Determine the [x, y] coordinate at the center of the cell enclosing the given text.  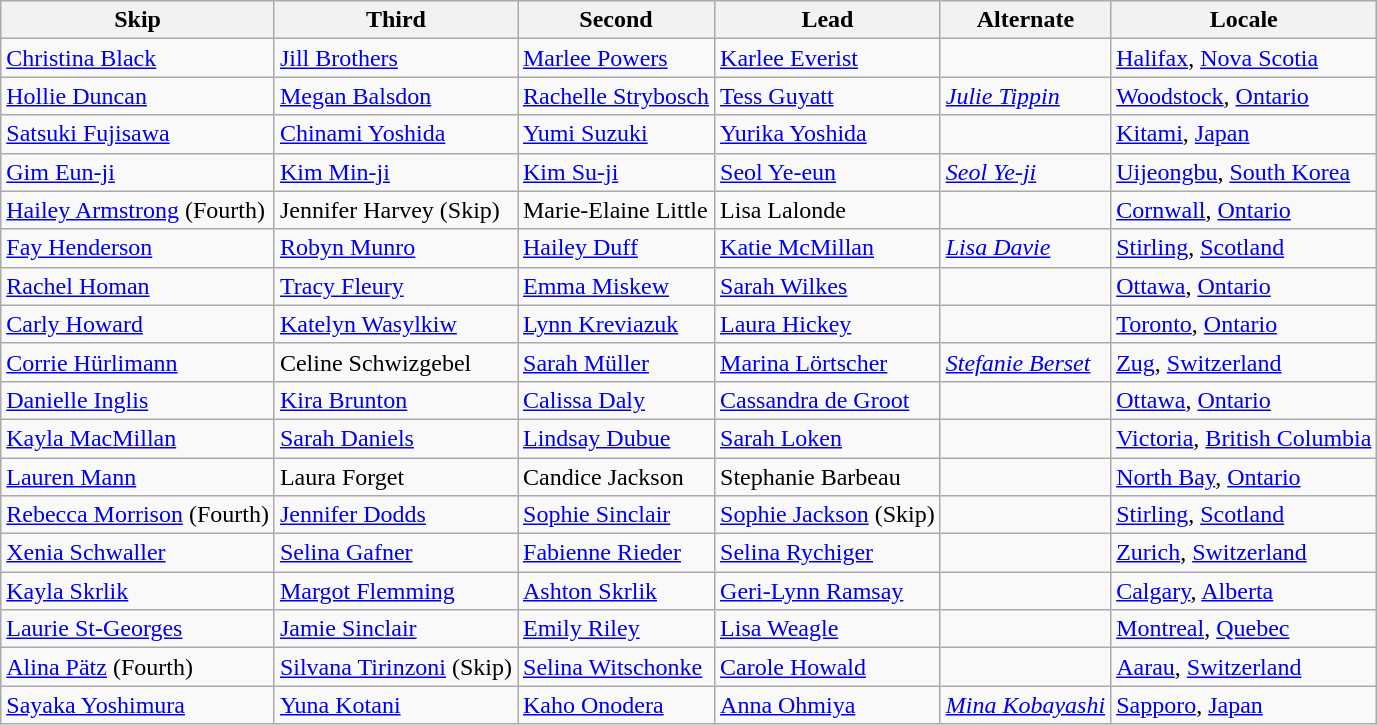
Sarah Loken [828, 438]
Seol Ye-eun [828, 172]
Zug, Switzerland [1244, 362]
Laura Forget [396, 477]
Seol Ye-ji [1025, 172]
Rachel Homan [138, 286]
Hailey Armstrong (Fourth) [138, 210]
Tess Guyatt [828, 96]
Sayaka Yoshimura [138, 705]
Julie Tippin [1025, 96]
Jennifer Harvey (Skip) [396, 210]
Aarau, Switzerland [1244, 667]
Skip [138, 20]
Fay Henderson [138, 248]
Lisa Weagle [828, 629]
Satsuki Fujisawa [138, 134]
Sophie Jackson (Skip) [828, 515]
Calgary, Alberta [1244, 591]
Xenia Schwaller [138, 553]
Sarah Daniels [396, 438]
Lead [828, 20]
Yuna Kotani [396, 705]
Silvana Tirinzoni (Skip) [396, 667]
Gim Eun-ji [138, 172]
Selina Gafner [396, 553]
Alternate [1025, 20]
Kaho Onodera [616, 705]
Megan Balsdon [396, 96]
Stephanie Barbeau [828, 477]
Katie McMillan [828, 248]
Anna Ohmiya [828, 705]
Cornwall, Ontario [1244, 210]
Celine Schwizgebel [396, 362]
Zurich, Switzerland [1244, 553]
Alina Pätz (Fourth) [138, 667]
Second [616, 20]
Jennifer Dodds [396, 515]
Emily Riley [616, 629]
Halifax, Nova Scotia [1244, 58]
Katelyn Wasylkiw [396, 324]
Fabienne Rieder [616, 553]
Selina Witschonke [616, 667]
Candice Jackson [616, 477]
Rebecca Morrison (Fourth) [138, 515]
Jill Brothers [396, 58]
Carly Howard [138, 324]
Danielle Inglis [138, 400]
Lindsay Dubue [616, 438]
Karlee Everist [828, 58]
Chinami Yoshida [396, 134]
Sarah Wilkes [828, 286]
Geri-Lynn Ramsay [828, 591]
Sophie Sinclair [616, 515]
Toronto, Ontario [1244, 324]
Corrie Hürlimann [138, 362]
Kim Su-ji [616, 172]
Emma Miskew [616, 286]
Jamie Sinclair [396, 629]
Victoria, British Columbia [1244, 438]
Christina Black [138, 58]
Lisa Lalonde [828, 210]
Locale [1244, 20]
North Bay, Ontario [1244, 477]
Margot Flemming [396, 591]
Hailey Duff [616, 248]
Kayla MacMillan [138, 438]
Laura Hickey [828, 324]
Lisa Davie [1025, 248]
Montreal, Quebec [1244, 629]
Selina Rychiger [828, 553]
Kim Min-ji [396, 172]
Marina Lörtscher [828, 362]
Carole Howald [828, 667]
Cassandra de Groot [828, 400]
Kira Brunton [396, 400]
Kitami, Japan [1244, 134]
Marlee Powers [616, 58]
Third [396, 20]
Sarah Müller [616, 362]
Lauren Mann [138, 477]
Robyn Munro [396, 248]
Sapporo, Japan [1244, 705]
Calissa Daly [616, 400]
Hollie Duncan [138, 96]
Rachelle Strybosch [616, 96]
Tracy Fleury [396, 286]
Yumi Suzuki [616, 134]
Kayla Skrlik [138, 591]
Laurie St-Georges [138, 629]
Yurika Yoshida [828, 134]
Uijeongbu, South Korea [1244, 172]
Woodstock, Ontario [1244, 96]
Stefanie Berset [1025, 362]
Mina Kobayashi [1025, 705]
Lynn Kreviazuk [616, 324]
Marie-Elaine Little [616, 210]
Ashton Skrlik [616, 591]
